Return [x, y] of the center of cell containing provided text 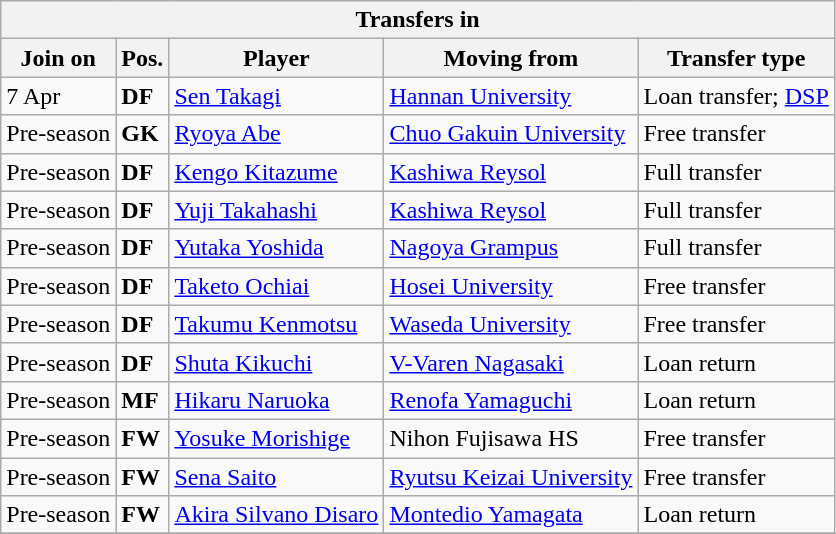
Takumu Kenmotsu [276, 324]
Hikaru Naruoka [276, 400]
Player [276, 58]
Hosei University [511, 286]
Yosuke Morishige [276, 438]
MF [142, 400]
Moving from [511, 58]
Kengo Kitazume [276, 172]
Shuta Kikuchi [276, 362]
Pos. [142, 58]
Akira Silvano Disaro [276, 515]
Montedio Yamagata [511, 515]
Waseda University [511, 324]
Ryoya Abe [276, 134]
Join on [58, 58]
Transfers in [418, 20]
Sen Takagi [276, 96]
GK [142, 134]
Sena Saito [276, 477]
V-Varen Nagasaki [511, 362]
7 Apr [58, 96]
Yuji Takahashi [276, 210]
Transfer type [736, 58]
Chuo Gakuin University [511, 134]
Ryutsu Keizai University [511, 477]
Nagoya Grampus [511, 248]
Loan transfer; DSP [736, 96]
Yutaka Yoshida [276, 248]
Hannan University [511, 96]
Taketo Ochiai [276, 286]
Nihon Fujisawa HS [511, 438]
Renofa Yamaguchi [511, 400]
